Scan for the cell matching the given text and deliver its [X, Y] coordinate at center. 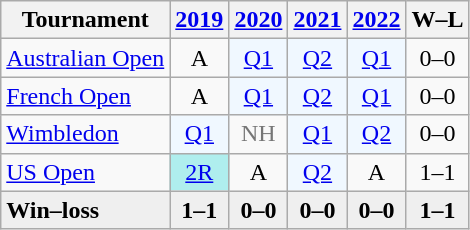
Tournament [86, 20]
French Open [86, 96]
W–L [438, 20]
Australian Open [86, 58]
US Open [86, 172]
2019 [200, 20]
2020 [258, 20]
Win–loss [86, 210]
2022 [376, 20]
2021 [318, 20]
2R [200, 172]
NH [258, 134]
Wimbledon [86, 134]
